Extract the [x, y] coordinate from the center of the cell holding the provided text.  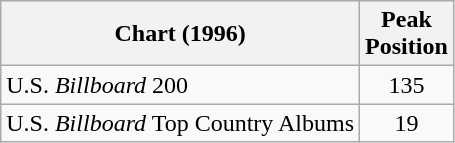
U.S. Billboard Top Country Albums [180, 123]
135 [407, 85]
Chart (1996) [180, 34]
PeakPosition [407, 34]
U.S. Billboard 200 [180, 85]
19 [407, 123]
